Extract the [x, y] coordinate from the center of the cell holding the provided text.  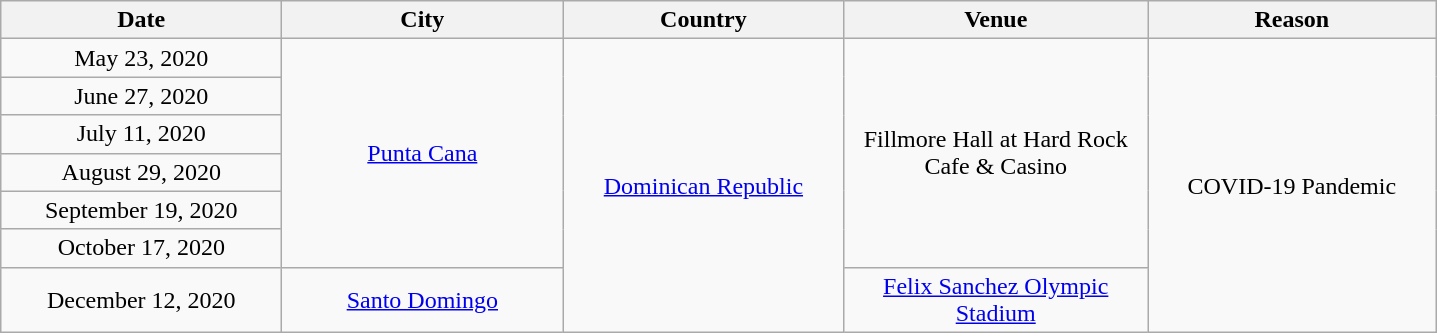
COVID-19 Pandemic [1292, 186]
May 23, 2020 [142, 58]
Felix Sanchez Olympic Stadium [996, 300]
Dominican Republic [704, 186]
July 11, 2020 [142, 134]
Date [142, 20]
City [422, 20]
June 27, 2020 [142, 96]
October 17, 2020 [142, 248]
Fillmore Hall at Hard Rock Cafe & Casino [996, 153]
Country [704, 20]
Reason [1292, 20]
September 19, 2020 [142, 210]
August 29, 2020 [142, 172]
Venue [996, 20]
Santo Domingo [422, 300]
Punta Cana [422, 153]
December 12, 2020 [142, 300]
